Pinpoint the cell where the given text exists, returning its (X, Y) midpoint coordinate. 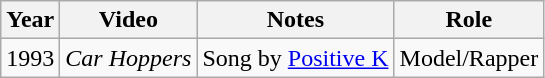
Car Hoppers (128, 58)
Video (128, 20)
Role (469, 20)
Model/Rapper (469, 58)
Year (30, 20)
Notes (296, 20)
Song by Positive K (296, 58)
1993 (30, 58)
